Output the (x, y) coordinate of the center of the cell containing the given text.  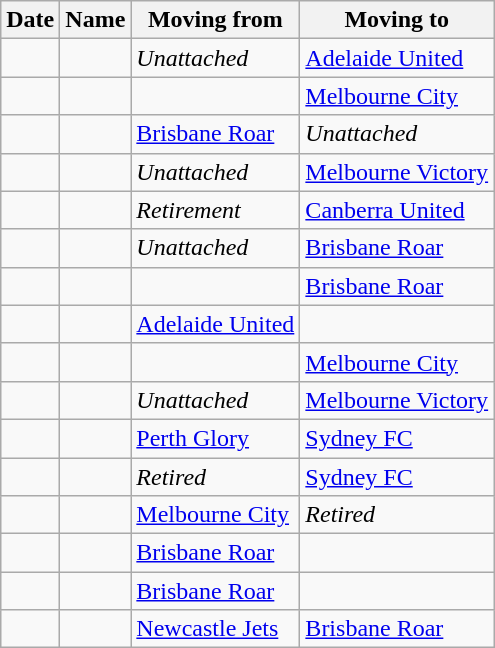
Retirement (216, 210)
Perth Glory (216, 438)
Moving from (216, 20)
Newcastle Jets (216, 629)
Moving to (397, 20)
Name (96, 20)
Canberra United (397, 210)
Date (30, 20)
